Detect which cell encompasses the target text, then output its (x, y) center coordinate. 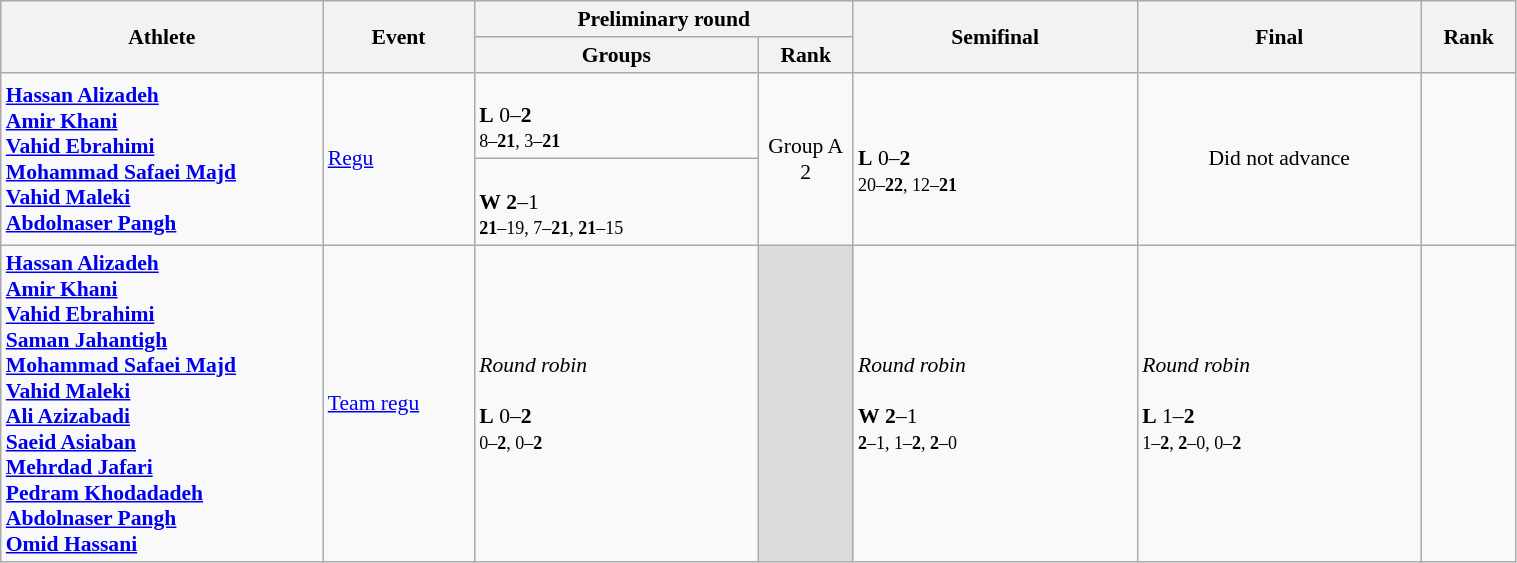
Round robinL 1–21–2, 2–0, 0–2 (1279, 404)
Athlete (162, 36)
W 2–121–19, 7–21, 21–15 (616, 202)
Groups (616, 55)
Final (1279, 36)
L 0–28–21, 3–21 (616, 116)
Team regu (399, 404)
Hassan AlizadehAmir KhaniVahid EbrahimiMohammad Safaei MajdVahid MalekiAbdolnaser Pangh (162, 158)
Regu (399, 158)
Preliminary round (664, 19)
Did not advance (1279, 158)
L 0–220–22, 12–21 (995, 158)
Group A2 (806, 158)
Round robinW 2–12–1, 1–2, 2–0 (995, 404)
Event (399, 36)
Round robinL 0–20–2, 0–2 (616, 404)
Semifinal (995, 36)
